Capture the cell that displays the provided text and extract its (x, y) central coordinate. 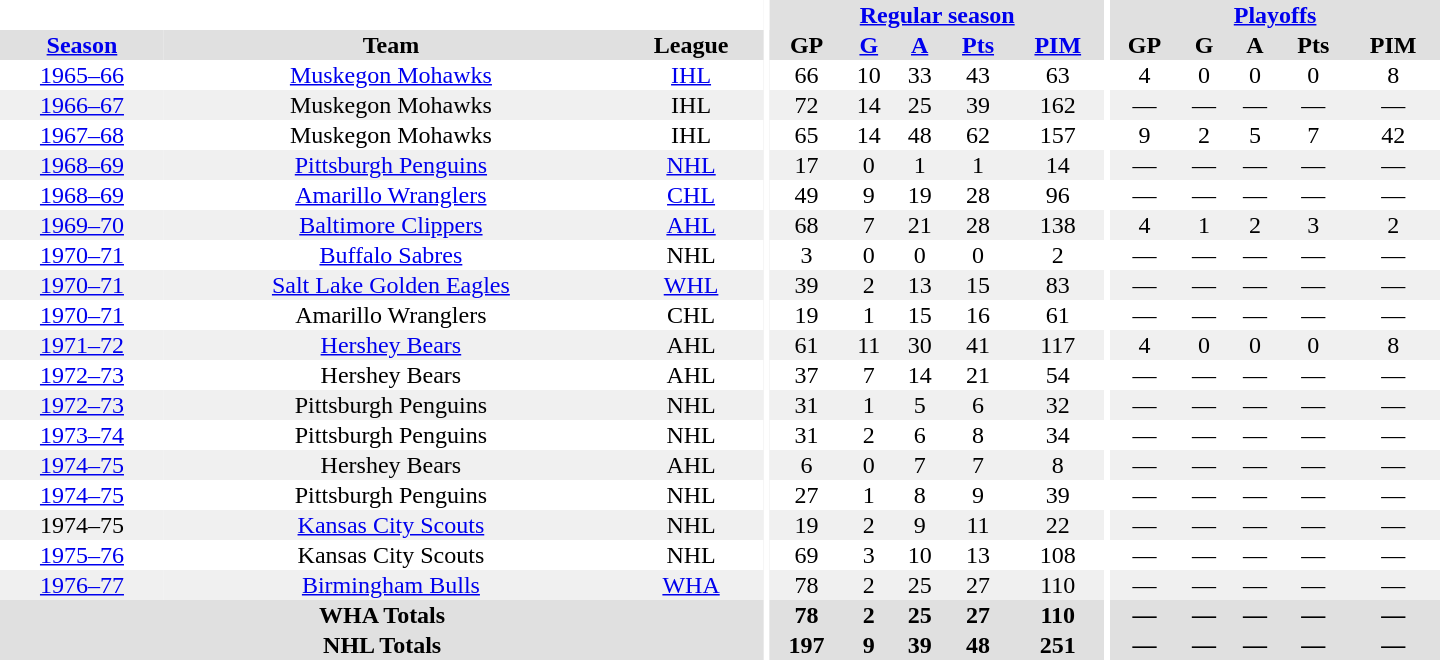
Regular season (938, 15)
32 (1058, 405)
16 (978, 315)
WHL (691, 285)
NHL Totals (382, 645)
69 (806, 555)
42 (1393, 135)
108 (1058, 555)
72 (806, 105)
Baltimore Clippers (391, 225)
Buffalo Sabres (391, 255)
1973–74 (82, 435)
157 (1058, 135)
49 (806, 195)
League (691, 45)
Birmingham Bulls (391, 585)
1975–76 (82, 555)
138 (1058, 225)
Salt Lake Golden Eagles (391, 285)
1969–70 (82, 225)
Season (82, 45)
33 (920, 75)
37 (806, 375)
1966–67 (82, 105)
63 (1058, 75)
41 (978, 345)
Playoffs (1275, 15)
54 (1058, 375)
162 (1058, 105)
WHA (691, 585)
66 (806, 75)
Team (391, 45)
17 (806, 165)
62 (978, 135)
1965–66 (82, 75)
1976–77 (82, 585)
68 (806, 225)
34 (1058, 435)
1967–68 (82, 135)
WHA Totals (382, 615)
1971–72 (82, 345)
251 (1058, 645)
65 (806, 135)
43 (978, 75)
83 (1058, 285)
197 (806, 645)
96 (1058, 195)
22 (1058, 525)
30 (920, 345)
117 (1058, 345)
